For the text-containing cell, return its midpoint in (x, y) coordinate format. 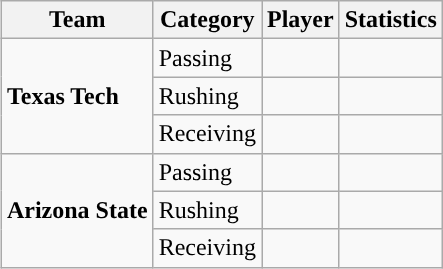
Player (301, 20)
Texas Tech (77, 96)
Arizona State (77, 210)
Statistics (390, 20)
Team (77, 20)
Category (207, 20)
